Pinpoint the cell where the given text exists, returning its (x, y) midpoint coordinate. 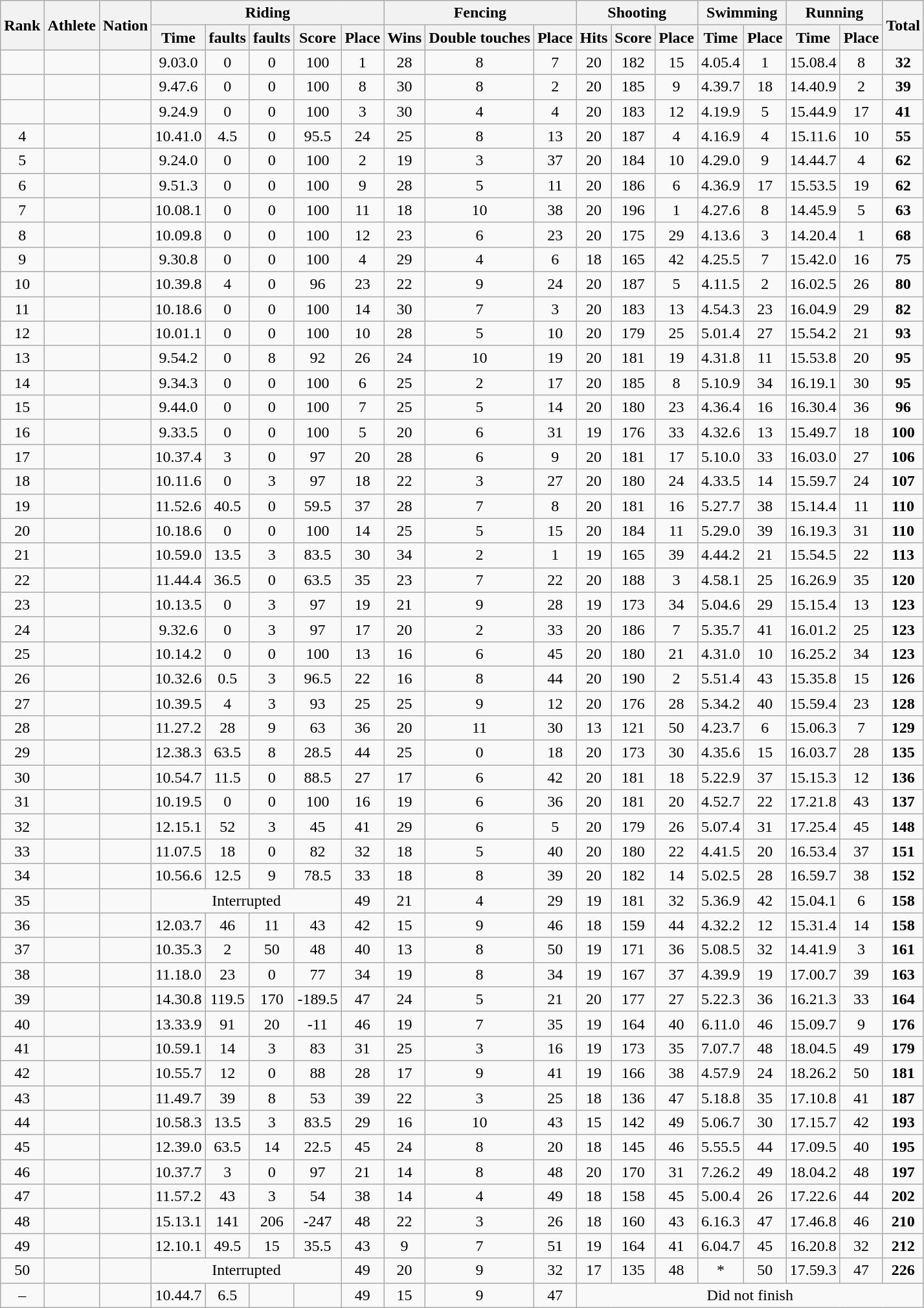
4.32.6 (720, 432)
55 (903, 136)
16.53.4 (813, 851)
Hits (594, 38)
18.04.5 (813, 1048)
9.30.8 (179, 259)
197 (903, 1172)
Riding (268, 13)
5.29.0 (720, 531)
148 (903, 827)
17.25.4 (813, 827)
68 (903, 235)
17.09.5 (813, 1147)
16.26.9 (813, 580)
10.37.7 (179, 1172)
11.52.6 (179, 506)
11.44.4 (179, 580)
4.36.4 (720, 407)
4.41.5 (720, 851)
17.21.8 (813, 802)
4.32.2 (720, 925)
14.44.7 (813, 161)
17.22.6 (813, 1197)
5.06.7 (720, 1123)
4.13.6 (720, 235)
83 (317, 1048)
16.25.2 (813, 654)
5.35.7 (720, 629)
10.08.1 (179, 210)
128 (903, 703)
4.29.0 (720, 161)
171 (633, 950)
5.10.9 (720, 383)
16.03.0 (813, 457)
202 (903, 1197)
15.59.7 (813, 481)
5.36.9 (720, 901)
Total (903, 25)
* (720, 1270)
13.33.9 (179, 1024)
Athlete (72, 25)
159 (633, 925)
53 (317, 1098)
16.19.3 (813, 531)
4.19.9 (720, 111)
Wins (405, 38)
4.54.3 (720, 309)
5.27.7 (720, 506)
9.44.0 (179, 407)
17.46.8 (813, 1221)
88.5 (317, 777)
5.04.6 (720, 604)
14.20.4 (813, 235)
92 (317, 358)
17.59.3 (813, 1270)
17.10.8 (813, 1098)
10.44.7 (179, 1295)
5.01.4 (720, 334)
14.41.9 (813, 950)
15.15.4 (813, 604)
– (22, 1295)
15.53.8 (813, 358)
9.54.2 (179, 358)
Did not finish (750, 1295)
Nation (126, 25)
4.44.2 (720, 555)
141 (227, 1221)
119.5 (227, 999)
15.09.7 (813, 1024)
9.34.3 (179, 383)
Rank (22, 25)
9.24.0 (179, 161)
177 (633, 999)
4.31.0 (720, 654)
15.06.3 (813, 728)
12.03.7 (179, 925)
10.37.4 (179, 457)
9.32.6 (179, 629)
16.02.5 (813, 284)
22.5 (317, 1147)
4.5 (227, 136)
4.58.1 (720, 580)
4.25.5 (720, 259)
212 (903, 1246)
10.32.6 (179, 678)
120 (903, 580)
166 (633, 1073)
16.21.3 (813, 999)
9.51.3 (179, 185)
10.11.6 (179, 481)
5.22.9 (720, 777)
226 (903, 1270)
10.09.8 (179, 235)
40.5 (227, 506)
5.55.5 (720, 1147)
17.15.7 (813, 1123)
10.41.0 (179, 136)
52 (227, 827)
15.15.3 (813, 777)
5.00.4 (720, 1197)
151 (903, 851)
88 (317, 1073)
9.47.6 (179, 87)
0.5 (227, 678)
11.07.5 (179, 851)
80 (903, 284)
15.31.4 (813, 925)
Double touches (480, 38)
36.5 (227, 580)
196 (633, 210)
15.49.7 (813, 432)
15.42.0 (813, 259)
Swimming (742, 13)
145 (633, 1147)
4.23.7 (720, 728)
10.13.5 (179, 604)
188 (633, 580)
28.5 (317, 753)
4.16.9 (720, 136)
4.39.7 (720, 87)
206 (271, 1221)
-11 (317, 1024)
4.52.7 (720, 802)
161 (903, 950)
18.04.2 (813, 1172)
14.40.9 (813, 87)
10.19.5 (179, 802)
137 (903, 802)
15.35.8 (813, 678)
16.04.9 (813, 309)
5.51.4 (720, 678)
35.5 (317, 1246)
Running (834, 13)
77 (317, 974)
11.5 (227, 777)
16.19.1 (813, 383)
193 (903, 1123)
6.11.0 (720, 1024)
175 (633, 235)
15.59.4 (813, 703)
4.57.9 (720, 1073)
95.5 (317, 136)
5.10.0 (720, 457)
5.18.8 (720, 1098)
190 (633, 678)
106 (903, 457)
15.08.4 (813, 62)
9.03.0 (179, 62)
5.22.3 (720, 999)
163 (903, 974)
12.38.3 (179, 753)
4.36.9 (720, 185)
78.5 (317, 876)
11.57.2 (179, 1197)
49.5 (227, 1246)
10.58.3 (179, 1123)
210 (903, 1221)
11.27.2 (179, 728)
91 (227, 1024)
51 (555, 1246)
10.39.8 (179, 284)
160 (633, 1221)
5.02.5 (720, 876)
Fencing (480, 13)
7.07.7 (720, 1048)
14.45.9 (813, 210)
96.5 (317, 678)
Shooting (637, 13)
15.14.4 (813, 506)
7.26.2 (720, 1172)
5.07.4 (720, 827)
4.33.5 (720, 481)
10.14.2 (179, 654)
15.44.9 (813, 111)
12.39.0 (179, 1147)
5.08.5 (720, 950)
142 (633, 1123)
17.00.7 (813, 974)
129 (903, 728)
195 (903, 1147)
10.01.1 (179, 334)
11.49.7 (179, 1098)
10.56.6 (179, 876)
4.27.6 (720, 210)
-247 (317, 1221)
4.39.9 (720, 974)
16.20.8 (813, 1246)
126 (903, 678)
10.54.7 (179, 777)
75 (903, 259)
121 (633, 728)
107 (903, 481)
15.13.1 (179, 1221)
6.04.7 (720, 1246)
4.31.8 (720, 358)
15.54.5 (813, 555)
4.35.6 (720, 753)
9.33.5 (179, 432)
167 (633, 974)
14.30.8 (179, 999)
16.59.7 (813, 876)
113 (903, 555)
4.11.5 (720, 284)
4.05.4 (720, 62)
15.11.6 (813, 136)
18.26.2 (813, 1073)
15.53.5 (813, 185)
10.35.3 (179, 950)
15.54.2 (813, 334)
152 (903, 876)
10.59.1 (179, 1048)
6.16.3 (720, 1221)
16.03.7 (813, 753)
15.04.1 (813, 901)
10.39.5 (179, 703)
11.18.0 (179, 974)
16.01.2 (813, 629)
10.59.0 (179, 555)
6.5 (227, 1295)
12.15.1 (179, 827)
16.30.4 (813, 407)
12.5 (227, 876)
54 (317, 1197)
59.5 (317, 506)
9.24.9 (179, 111)
10.55.7 (179, 1073)
-189.5 (317, 999)
12.10.1 (179, 1246)
5.34.2 (720, 703)
